Provide the (X, Y) coordinate of the cell's center where the given text is located.  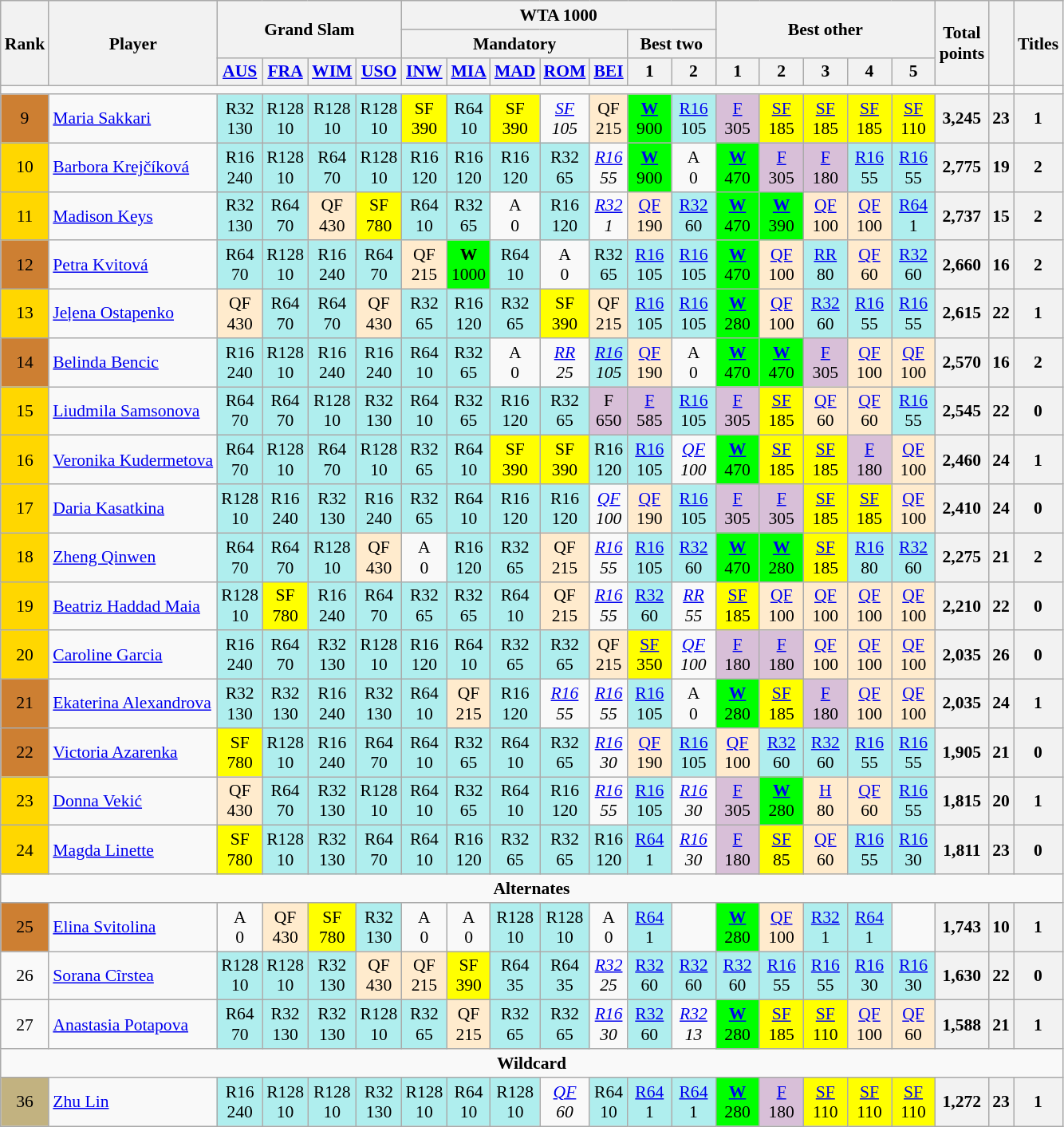
2,775 (962, 167)
RR25 (565, 362)
WTA 1000 (558, 15)
27 (26, 1024)
2,660 (962, 265)
F650 (608, 412)
Madison Keys (132, 215)
H80 (825, 801)
Veronika Kudermetova (132, 459)
Zheng Qinwen (132, 557)
RR80 (825, 265)
SF105 (565, 118)
F585 (649, 412)
Zhu Lin (132, 1102)
Maria Sakkari (132, 118)
R3225 (608, 976)
2,460 (962, 459)
MAD (515, 72)
2,275 (962, 557)
Best two (672, 44)
5 (914, 72)
3,245 (962, 118)
BEI (608, 72)
Player (132, 43)
Sorana Cîrstea (132, 976)
MIA (468, 72)
12 (26, 265)
3 (825, 72)
9 (26, 118)
Petra Kvitová (132, 265)
Alternates (531, 889)
13 (26, 314)
2,570 (962, 362)
Beatriz Haddad Maia (132, 606)
Belinda Bencic (132, 362)
R1680 (869, 557)
AUS (239, 72)
Elina Svitolina (132, 927)
Totalpoints (962, 43)
INW (424, 72)
ROM (565, 72)
Daria Kasatkina (132, 509)
Jeļena Ostapenko (132, 314)
USO (380, 72)
1,743 (962, 927)
2,545 (962, 412)
SF85 (782, 850)
Mandatory (514, 44)
1,811 (962, 850)
Caroline Garcia (132, 656)
R3213 (694, 1024)
SF350 (649, 656)
1,588 (962, 1024)
11 (26, 215)
Magda Linette (132, 850)
1,630 (962, 976)
25 (26, 927)
Victoria Azarenka (132, 753)
18 (26, 557)
Liudmila Samsonova (132, 412)
Anastasia Potapova (132, 1024)
Donna Vekić (132, 801)
W390 (782, 215)
FRA (286, 72)
W1000 (468, 265)
17 (26, 509)
WIM (332, 72)
1,815 (962, 801)
Rank (26, 43)
14 (26, 362)
36 (26, 1102)
Ekaterina Alexandrova (132, 703)
4 (869, 72)
Wildcard (531, 1063)
RR55 (694, 606)
1,272 (962, 1102)
Grand Slam (309, 29)
2,210 (962, 606)
Best other (826, 29)
Titles (1038, 43)
2,737 (962, 215)
2,615 (962, 314)
Barbora Krejčíková (132, 167)
1,905 (962, 753)
2,410 (962, 509)
